Output the [X, Y] coordinate of the center of the cell containing the given text.  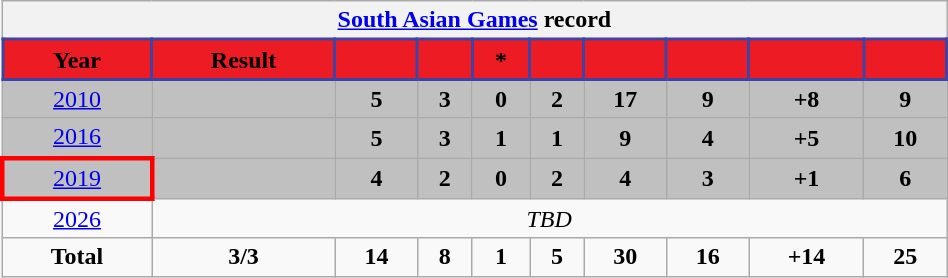
17 [626, 98]
+1 [806, 178]
TBD [550, 219]
25 [906, 257]
+8 [806, 98]
16 [708, 257]
14 [376, 257]
2019 [77, 178]
2010 [77, 98]
* [501, 60]
+14 [806, 257]
8 [445, 257]
+5 [806, 138]
2016 [77, 138]
2026 [77, 219]
30 [626, 257]
6 [906, 178]
10 [906, 138]
Year [77, 60]
Total [77, 257]
3/3 [244, 257]
South Asian Games record [474, 20]
Result [244, 60]
